Find where the given text appears and provide that cell's center as (x, y) coordinate. 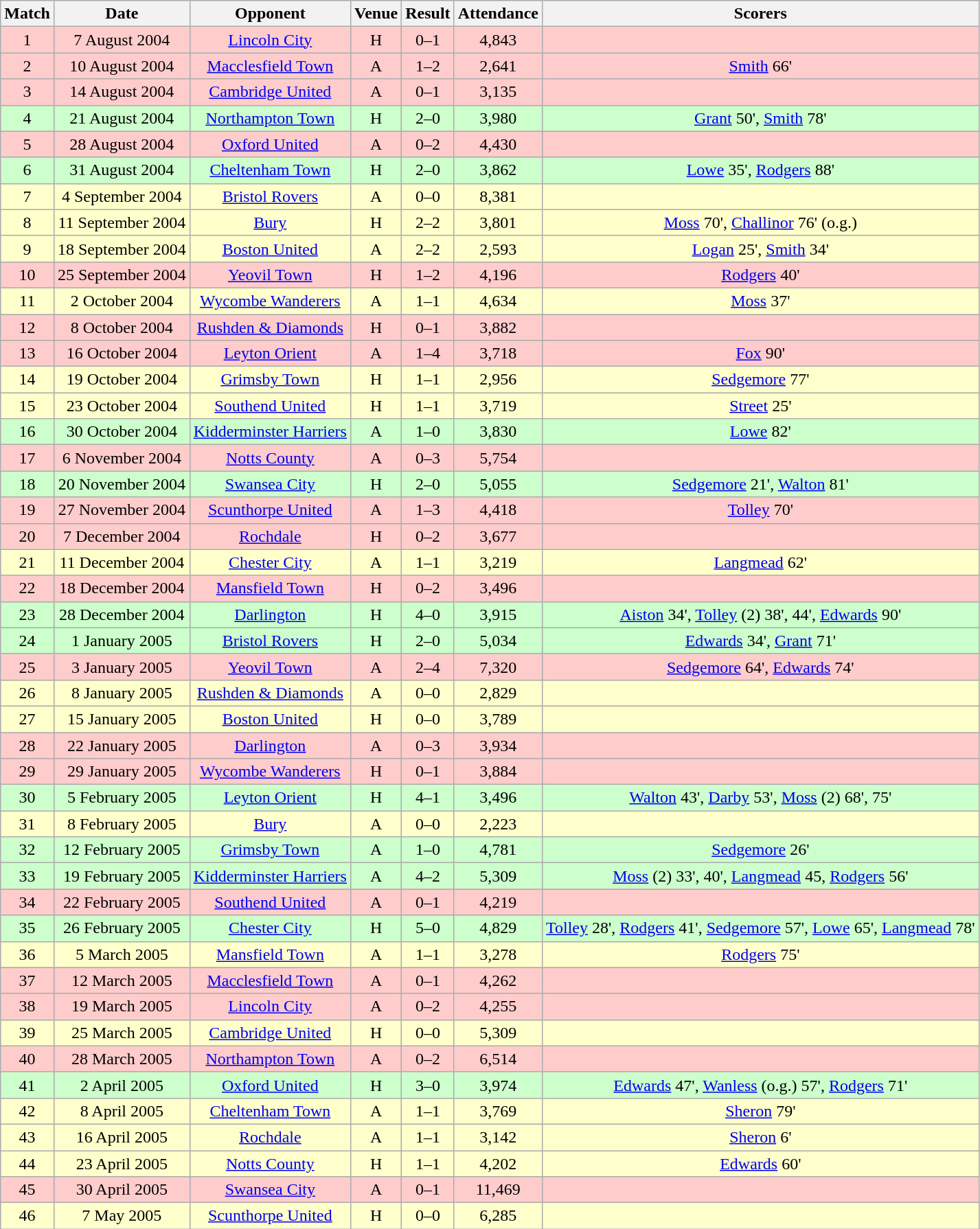
4,202 (498, 1164)
Sedgemore 77' (760, 380)
35 (27, 928)
Sedgemore 64', Edwards 74' (760, 667)
Aiston 34', Tolley (2) 38', 44', Edwards 90' (760, 614)
40 (27, 1059)
Moss 70', Challinor 76' (o.g.) (760, 222)
2 October 2004 (122, 301)
3,219 (498, 562)
8,381 (498, 196)
4,262 (498, 980)
21 (27, 562)
2,223 (498, 824)
3 January 2005 (122, 667)
3,677 (498, 536)
Sheron 6' (760, 1137)
6 November 2004 (122, 458)
4,219 (498, 902)
46 (27, 1216)
Lowe 35', Rodgers 88' (760, 170)
11,469 (498, 1190)
5,754 (498, 458)
1 (27, 40)
28 August 2004 (122, 144)
Fox 90' (760, 354)
18 September 2004 (122, 249)
19 March 2005 (122, 1007)
13 (27, 354)
28 December 2004 (122, 614)
17 (27, 458)
26 (27, 693)
31 (27, 824)
3,830 (498, 432)
Moss 37' (760, 301)
19 (27, 510)
16 (27, 432)
28 March 2005 (122, 1059)
6,514 (498, 1059)
4,430 (498, 144)
11 September 2004 (122, 222)
16 October 2004 (122, 354)
21 August 2004 (122, 118)
3,974 (498, 1085)
16 April 2005 (122, 1137)
7 May 2005 (122, 1216)
3,915 (498, 614)
Tolley 28', Rodgers 41', Sedgemore 57', Lowe 65', Langmead 78' (760, 928)
22 (27, 588)
Sedgemore 21', Walton 81' (760, 484)
22 February 2005 (122, 902)
4,634 (498, 301)
Result (428, 14)
3,278 (498, 954)
18 December 2004 (122, 588)
8 February 2005 (122, 824)
4,829 (498, 928)
3,884 (498, 772)
Attendance (498, 14)
2 (27, 66)
Walton 43', Darby 53', Moss (2) 68', 75' (760, 798)
28 (27, 745)
3 (27, 92)
24 (27, 641)
Scorers (760, 14)
Date (122, 14)
20 November 2004 (122, 484)
3,719 (498, 406)
4–0 (428, 614)
15 (27, 406)
Smith 66' (760, 66)
2–4 (428, 667)
30 (27, 798)
Edwards 47', Wanless (o.g.) 57', Rodgers 71' (760, 1085)
3,142 (498, 1137)
11 December 2004 (122, 562)
38 (27, 1007)
3,801 (498, 222)
1–4 (428, 354)
20 (27, 536)
1 January 2005 (122, 641)
Match (27, 14)
4,843 (498, 40)
12 February 2005 (122, 850)
9 (27, 249)
4 (27, 118)
3,980 (498, 118)
14 (27, 380)
30 April 2005 (122, 1190)
30 October 2004 (122, 432)
4–2 (428, 876)
12 (27, 328)
10 August 2004 (122, 66)
33 (27, 876)
29 (27, 772)
7 December 2004 (122, 536)
45 (27, 1190)
7,320 (498, 667)
41 (27, 1085)
3,135 (498, 92)
2,593 (498, 249)
Rodgers 75' (760, 954)
7 August 2004 (122, 40)
22 January 2005 (122, 745)
2 April 2005 (122, 1085)
2,956 (498, 380)
23 (27, 614)
3,934 (498, 745)
Sedgemore 26' (760, 850)
Grant 50', Smith 78' (760, 118)
37 (27, 980)
3–0 (428, 1085)
2,829 (498, 693)
23 April 2005 (122, 1164)
Tolley 70' (760, 510)
44 (27, 1164)
3,862 (498, 170)
3,718 (498, 354)
8 January 2005 (122, 693)
43 (27, 1137)
Venue (376, 14)
19 October 2004 (122, 380)
4 September 2004 (122, 196)
14 August 2004 (122, 92)
3,769 (498, 1111)
1–3 (428, 510)
25 March 2005 (122, 1033)
4–1 (428, 798)
23 October 2004 (122, 406)
25 (27, 667)
5,055 (498, 484)
3,789 (498, 719)
8 April 2005 (122, 1111)
19 February 2005 (122, 876)
32 (27, 850)
12 March 2005 (122, 980)
36 (27, 954)
4,418 (498, 510)
5–0 (428, 928)
Rodgers 40' (760, 275)
18 (27, 484)
Edwards 34', Grant 71' (760, 641)
10 (27, 275)
5 March 2005 (122, 954)
25 September 2004 (122, 275)
3,882 (498, 328)
Langmead 62' (760, 562)
Moss (2) 33', 40', Langmead 45, Rodgers 56' (760, 876)
Opponent (270, 14)
4,781 (498, 850)
7 (27, 196)
31 August 2004 (122, 170)
26 February 2005 (122, 928)
4,255 (498, 1007)
39 (27, 1033)
4,196 (498, 275)
15 January 2005 (122, 719)
Lowe 82' (760, 432)
27 (27, 719)
27 November 2004 (122, 510)
5 February 2005 (122, 798)
Edwards 60' (760, 1164)
42 (27, 1111)
2,641 (498, 66)
5 (27, 144)
Logan 25', Smith 34' (760, 249)
6,285 (498, 1216)
8 October 2004 (122, 328)
6 (27, 170)
29 January 2005 (122, 772)
Street 25' (760, 406)
8 (27, 222)
Sheron 79' (760, 1111)
11 (27, 301)
34 (27, 902)
5,034 (498, 641)
